Return the [X, Y] coordinate for the center point of the cell that contains the specified text.  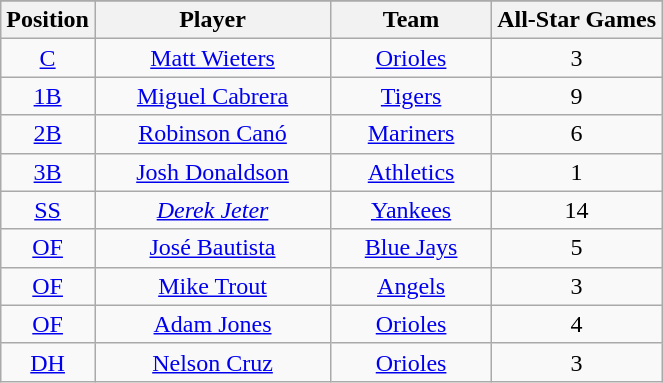
Team [412, 20]
Player [212, 20]
Tigers [412, 96]
6 [577, 134]
Blue Jays [412, 248]
1 [577, 172]
C [48, 58]
Mike Trout [212, 286]
José Bautista [212, 248]
Nelson Cruz [212, 362]
Yankees [412, 210]
1B [48, 96]
Angels [412, 286]
Position [48, 20]
SS [48, 210]
14 [577, 210]
Mariners [412, 134]
3B [48, 172]
Matt Wieters [212, 58]
Robinson Canó [212, 134]
All-Star Games [577, 20]
Athletics [412, 172]
4 [577, 324]
Miguel Cabrera [212, 96]
Adam Jones [212, 324]
9 [577, 96]
DH [48, 362]
2B [48, 134]
Josh Donaldson [212, 172]
Derek Jeter [212, 210]
5 [577, 248]
